Provide the [X, Y] coordinate of the cell's center where the given text is located.  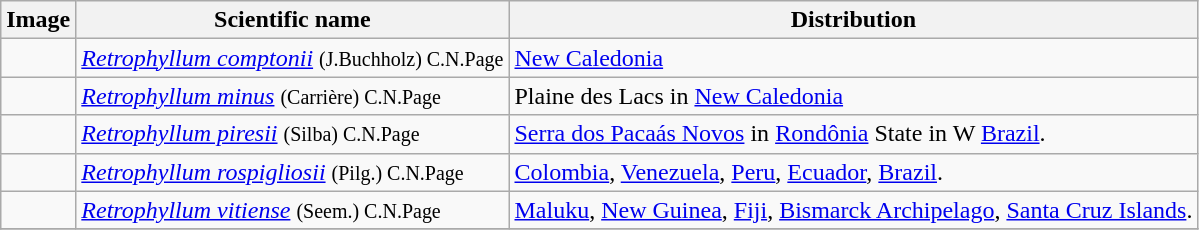
Serra dos Pacaás Novos in Rondônia State in W Brazil. [854, 134]
Retrophyllum minus (Carrière) C.N.Page [292, 96]
Distribution [854, 20]
Colombia, Venezuela, Peru, Ecuador, Brazil. [854, 172]
Plaine des Lacs in New Caledonia [854, 96]
Retrophyllum vitiense (Seem.) C.N.Page [292, 210]
Retrophyllum rospigliosii (Pilg.) C.N.Page [292, 172]
Image [38, 20]
Retrophyllum piresii (Silba) C.N.Page [292, 134]
Retrophyllum comptonii (J.Buchholz) C.N.Page [292, 58]
Scientific name [292, 20]
New Caledonia [854, 58]
Maluku, New Guinea, Fiji, Bismarck Archipelago, Santa Cruz Islands. [854, 210]
